Detect which cell encompasses the target text, then output its (x, y) center coordinate. 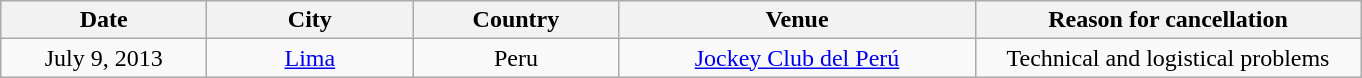
Date (104, 20)
Peru (516, 58)
Venue (797, 20)
Jockey Club del Perú (797, 58)
City (310, 20)
Reason for cancellation (1168, 20)
Country (516, 20)
Lima (310, 58)
July 9, 2013 (104, 58)
Technical and logistical problems (1168, 58)
